Pinpoint the cell where the given text exists, returning its (x, y) midpoint coordinate. 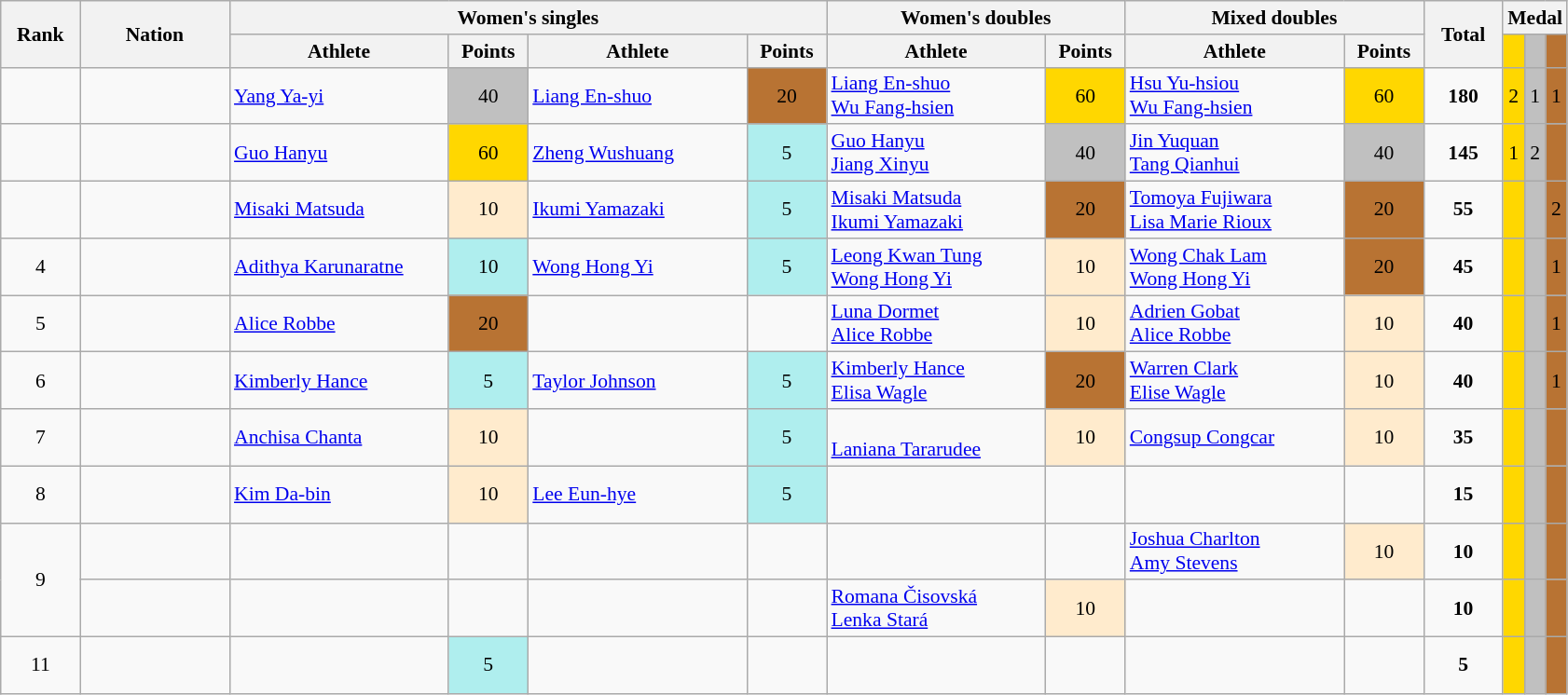
Misaki MatsudaIkumi Yamazaki (936, 211)
Tomoya FujiwaraLisa Marie Rioux (1234, 211)
Warren ClarkElise Wagle (1234, 380)
Wong Hong Yi (638, 266)
Misaki Matsuda (339, 211)
Wong Chak LamWong Hong Yi (1234, 266)
4 (41, 266)
6 (41, 380)
Guo HanyuJiang Xinyu (936, 153)
Joshua CharltonAmy Stevens (1234, 552)
Kim Da-bin (339, 494)
Total (1464, 34)
145 (1464, 153)
Nation (155, 34)
Kimberly HanceElisa Wagle (936, 380)
Adrien GobatAlice Robbe (1234, 324)
Laniana Tararudee (936, 438)
Guo Hanyu (339, 153)
Yang Ya-yi (339, 95)
Luna DormetAlice Robbe (936, 324)
9 (41, 579)
15 (1464, 494)
35 (1464, 438)
11 (41, 665)
Ikumi Yamazaki (638, 211)
Liang En-shuo (638, 95)
Zheng Wushuang (638, 153)
Jin YuquanTang Qianhui (1234, 153)
Adithya Karunaratne (339, 266)
7 (41, 438)
Mixed doubles (1274, 18)
Women's doubles (975, 18)
8 (41, 494)
Kimberly Hance (339, 380)
55 (1464, 211)
Taylor Johnson (638, 380)
180 (1464, 95)
Leong Kwan TungWong Hong Yi (936, 266)
Lee Eun-hye (638, 494)
Congsup Congcar (1234, 438)
Hsu Yu-hsiouWu Fang-hsien (1234, 95)
Alice Robbe (339, 324)
Liang En-shuoWu Fang-hsien (936, 95)
Rank (41, 34)
Women's singles (528, 18)
Romana ČisovskáLenka Stará (936, 609)
Medal (1534, 18)
45 (1464, 266)
Anchisa Chanta (339, 438)
